Return the [X, Y] coordinate for the center point of the cell that contains the specified text.  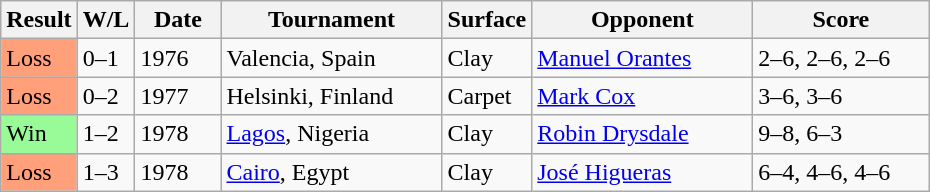
Opponent [642, 20]
6–4, 4–6, 4–6 [841, 172]
1–2 [106, 134]
Result [39, 20]
Robin Drysdale [642, 134]
Manuel Orantes [642, 58]
Lagos, Nigeria [332, 134]
José Higueras [642, 172]
Valencia, Spain [332, 58]
Tournament [332, 20]
2–6, 2–6, 2–6 [841, 58]
Carpet [487, 96]
Score [841, 20]
Helsinki, Finland [332, 96]
1977 [178, 96]
Cairo, Egypt [332, 172]
3–6, 3–6 [841, 96]
0–2 [106, 96]
Date [178, 20]
Surface [487, 20]
Win [39, 134]
9–8, 6–3 [841, 134]
Mark Cox [642, 96]
1976 [178, 58]
W/L [106, 20]
0–1 [106, 58]
1–3 [106, 172]
